Provide the (X, Y) coordinate of the cell's center where the given text is located.  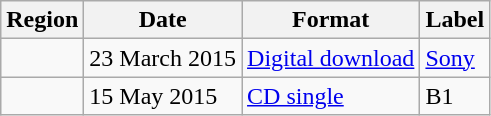
Sony (455, 58)
B1 (455, 96)
Format (331, 20)
Digital download (331, 58)
Region (42, 20)
23 March 2015 (163, 58)
15 May 2015 (163, 96)
Label (455, 20)
CD single (331, 96)
Date (163, 20)
